Capture the cell that displays the provided text and extract its [X, Y] central coordinate. 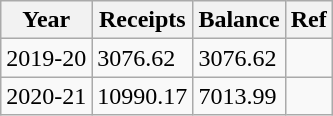
2020-21 [46, 96]
Receipts [142, 20]
7013.99 [239, 96]
Ref [308, 20]
Balance [239, 20]
2019-20 [46, 58]
10990.17 [142, 96]
Year [46, 20]
